Search for the cell housing the specified text and yield its (x, y) center coordinate. 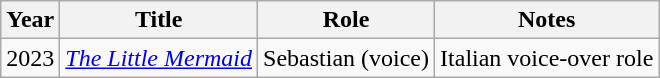
Year (30, 20)
The Little Mermaid (159, 58)
Title (159, 20)
Sebastian (voice) (346, 58)
Role (346, 20)
2023 (30, 58)
Italian voice-over role (547, 58)
Notes (547, 20)
